From the cell containing the given text, extract its center point as (x, y) coordinate. 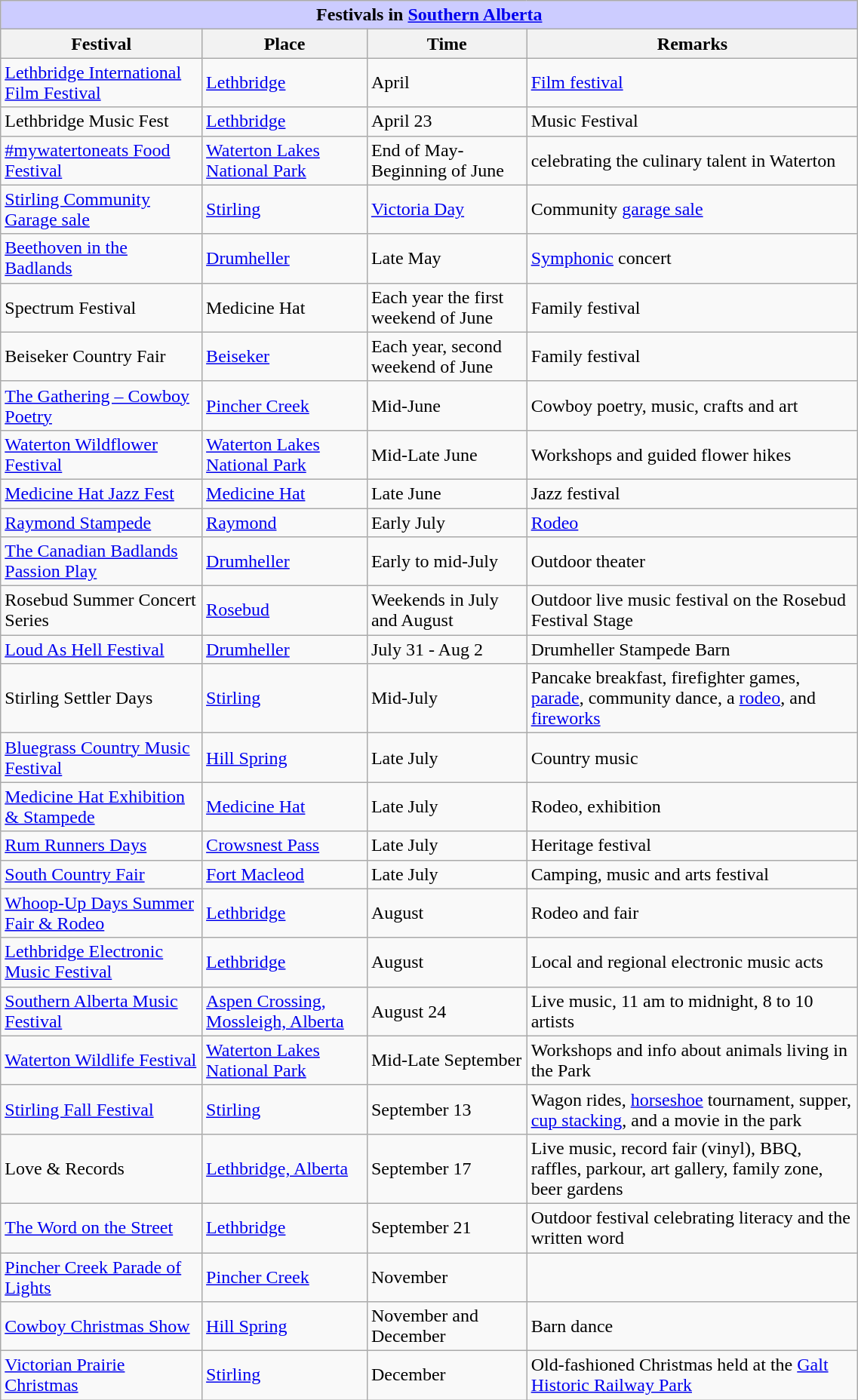
Cowboy Christmas Show (101, 1326)
April (447, 83)
Beiseker Country Fair (101, 356)
Loud As Hell Festival (101, 649)
Festival (101, 44)
Rodeo and fair (693, 913)
Victorian Prairie Christmas (101, 1376)
#mywatertoneats Food Festival (101, 160)
Jazz festival (693, 493)
Each year the first weekend of June (447, 308)
Stirling Fall Festival (101, 1109)
Medicine Hat Jazz Fest (101, 493)
Festivals in Southern Alberta (429, 15)
Outdoor festival celebrating literacy and the written word (693, 1228)
Mid-July (447, 698)
Late May (447, 258)
Film festival (693, 83)
Rodeo (693, 523)
Drumheller Stampede Barn (693, 649)
Raymond Stampede (101, 523)
November and December (447, 1326)
Heritage festival (693, 846)
April 23 (447, 121)
The Canadian Badlands Passion Play (101, 561)
Stirling Settler Days (101, 698)
Old-fashioned Christmas held at the Galt Historic Railway Park (693, 1376)
Music Festival (693, 121)
September 17 (447, 1168)
Cowboy poetry, music, crafts and art (693, 406)
The Gathering – Cowboy Poetry (101, 406)
Pincher Creek Parade of Lights (101, 1276)
Bluegrass Country Music Festival (101, 757)
Each year, second weekend of June (447, 356)
Aspen Crossing, Mossleigh, Alberta (285, 1011)
Late June (447, 493)
Stirling Community Garage sale (101, 210)
Camping, music and arts festival (693, 874)
Live music, 11 am to midnight, 8 to 10 artists (693, 1011)
Crowsnest Pass (285, 846)
Lethbridge, Alberta (285, 1168)
Time (447, 44)
Outdoor theater (693, 561)
Victoria Day (447, 210)
Community garage sale (693, 210)
Local and regional electronic music acts (693, 962)
Spectrum Festival (101, 308)
Outdoor live music festival on the Rosebud Festival Stage (693, 611)
Weekends in July and August (447, 611)
Country music (693, 757)
Early July (447, 523)
Live music, record fair (vinyl), BBQ, raffles, parkour, art gallery, family zone, beer gardens (693, 1168)
Place (285, 44)
Mid-June (447, 406)
Rodeo, exhibition (693, 807)
The Word on the Street (101, 1228)
August 24 (447, 1011)
September 21 (447, 1228)
Waterton Wildflower Festival (101, 454)
Whoop-Up Days Summer Fair & Rodeo (101, 913)
Pancake breakfast, firefighter games, parade, community dance, a rodeo, and fireworks (693, 698)
July 31 - Aug 2 (447, 649)
Early to mid-July (447, 561)
Mid-Late September (447, 1061)
Mid-Late June (447, 454)
Raymond (285, 523)
Love & Records (101, 1168)
Medicine Hat Exhibition & Stampede (101, 807)
Beiseker (285, 356)
Workshops and guided flower hikes (693, 454)
Southern Alberta Music Festival (101, 1011)
Beethoven in the Badlands (101, 258)
celebrating the culinary talent in Waterton (693, 160)
Lethbridge International Film Festival (101, 83)
December (447, 1376)
Workshops and info about animals living in the Park (693, 1061)
End of May-Beginning of June (447, 160)
Rum Runners Days (101, 846)
Rosebud Summer Concert Series (101, 611)
Rosebud (285, 611)
Symphonic concert (693, 258)
Fort Macleod (285, 874)
Barn dance (693, 1326)
South Country Fair (101, 874)
November (447, 1276)
September 13 (447, 1109)
Lethbridge Music Fest (101, 121)
Lethbridge Electronic Music Festival (101, 962)
Wagon rides, horseshoe tournament, supper, cup stacking, and a movie in the park (693, 1109)
Remarks (693, 44)
Waterton Wildlife Festival (101, 1061)
